Capture the cell that displays the provided text and extract its [x, y] central coordinate. 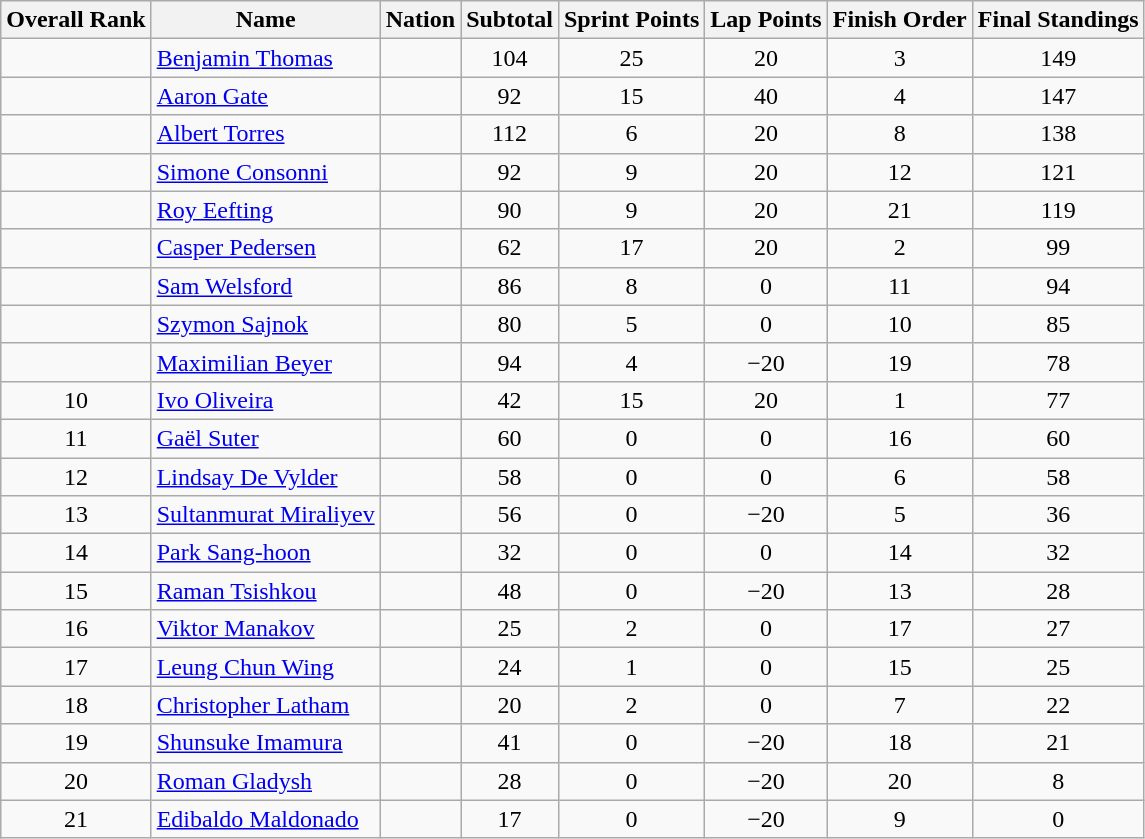
Lindsay De Vylder [266, 477]
99 [1058, 248]
36 [1058, 515]
Albert Torres [266, 134]
3 [900, 58]
Casper Pedersen [266, 248]
Ivo Oliveira [266, 400]
Simone Consonni [266, 172]
41 [510, 743]
Park Sang-hoon [266, 553]
Overall Rank [76, 20]
Aaron Gate [266, 96]
119 [1058, 210]
147 [1058, 96]
86 [510, 286]
Viktor Manakov [266, 629]
Shunsuke Imamura [266, 743]
Finish Order [900, 20]
48 [510, 591]
40 [766, 96]
24 [510, 667]
Nation [420, 20]
27 [1058, 629]
22 [1058, 705]
Benjamin Thomas [266, 58]
Name [266, 20]
Sam Welsford [266, 286]
Sultanmurat Miraliyev [266, 515]
149 [1058, 58]
112 [510, 134]
77 [1058, 400]
Lap Points [766, 20]
Raman Tsishkou [266, 591]
Roman Gladysh [266, 781]
85 [1058, 324]
Final Standings [1058, 20]
7 [900, 705]
42 [510, 400]
Szymon Sajnok [266, 324]
78 [1058, 362]
Subtotal [510, 20]
Edibaldo Maldonado [266, 819]
138 [1058, 134]
56 [510, 515]
62 [510, 248]
Gaël Suter [266, 438]
Leung Chun Wing [266, 667]
90 [510, 210]
Maximilian Beyer [266, 362]
Sprint Points [631, 20]
104 [510, 58]
Christopher Latham [266, 705]
121 [1058, 172]
Roy Eefting [266, 210]
80 [510, 324]
